Identify which cell holds the provided text, then report its [x, y] central coordinate. 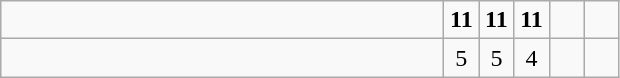
4 [532, 58]
